Output the (X, Y) coordinate of the center of the cell containing the given text.  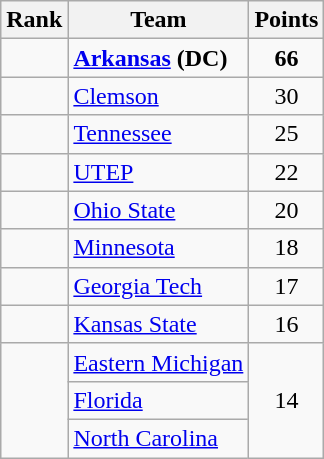
Rank (34, 20)
17 (286, 286)
Eastern Michigan (158, 362)
Kansas State (158, 324)
Georgia Tech (158, 286)
Ohio State (158, 210)
Tennessee (158, 134)
Clemson (158, 96)
30 (286, 96)
Florida (158, 400)
22 (286, 172)
20 (286, 210)
25 (286, 134)
Points (286, 20)
Minnesota (158, 248)
14 (286, 400)
Arkansas (DC) (158, 58)
66 (286, 58)
Team (158, 20)
North Carolina (158, 438)
16 (286, 324)
18 (286, 248)
UTEP (158, 172)
